Find where the given text appears and provide that cell's center as (X, Y) coordinate. 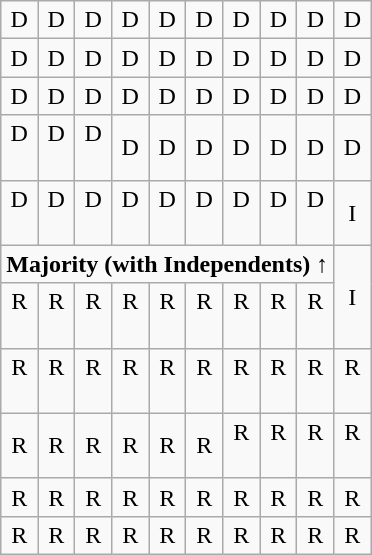
Majority (with Independents) ↑ (168, 264)
